Return the [x, y] coordinate for the center point of the cell that contains the specified text.  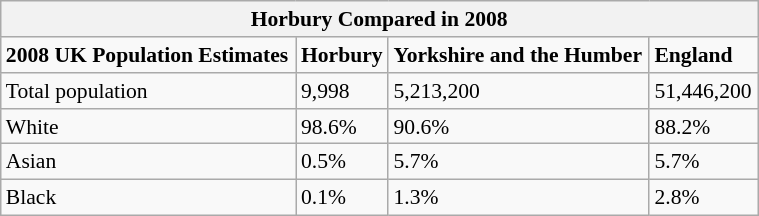
Yorkshire and the Humber [518, 55]
88.2% [703, 126]
Horbury Compared in 2008 [380, 19]
England [703, 55]
0.5% [342, 162]
2.8% [703, 197]
1.3% [518, 197]
0.1% [342, 197]
98.6% [342, 126]
Black [148, 197]
2008 UK Population Estimates [148, 55]
Total population [148, 91]
9,998 [342, 91]
51,446,200 [703, 91]
Horbury [342, 55]
Asian [148, 162]
White [148, 126]
5,213,200 [518, 91]
90.6% [518, 126]
